Search for the cell housing the specified text and yield its (X, Y) center coordinate. 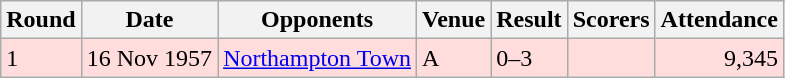
Result (529, 20)
Opponents (318, 20)
0–3 (529, 58)
16 Nov 1957 (149, 58)
Venue (454, 20)
Northampton Town (318, 58)
9,345 (719, 58)
Attendance (719, 20)
Round (41, 20)
Scorers (611, 20)
A (454, 58)
Date (149, 20)
1 (41, 58)
